Capture the cell that displays the provided text and extract its [x, y] central coordinate. 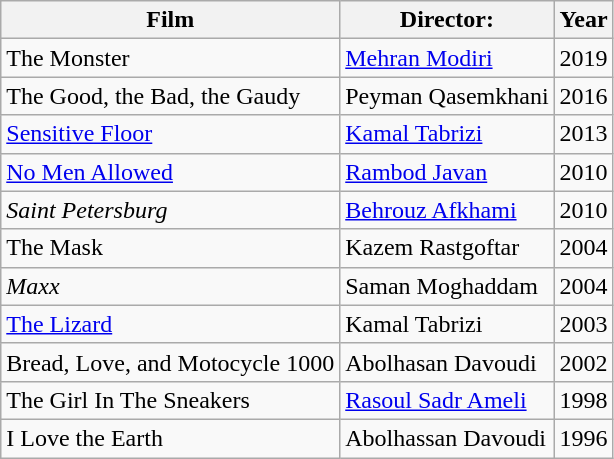
Rambod Javan [447, 172]
Saman Moghaddam [447, 286]
Bread, Love, and Motocycle 1000 [170, 362]
Saint Petersburg [170, 210]
Peyman Qasemkhani [447, 96]
The Monster [170, 58]
Film [170, 20]
Sensitive Floor [170, 134]
Mehran Modiri [447, 58]
2016 [584, 96]
2013 [584, 134]
Rasoul Sadr Ameli [447, 400]
Year [584, 20]
2003 [584, 324]
I Love the Earth [170, 438]
2019 [584, 58]
Abolhasan Davoudi [447, 362]
The Mask [170, 248]
Kazem Rastgoftar [447, 248]
Behrouz Afkhami [447, 210]
No Men Allowed [170, 172]
Maxx [170, 286]
The Good, the Bad, the Gaudy [170, 96]
2002 [584, 362]
1998 [584, 400]
1996 [584, 438]
The Lizard [170, 324]
The Girl In The Sneakers [170, 400]
Director: [447, 20]
Abolhassan Davoudi [447, 438]
